From the cell containing the given text, extract its center point as [x, y] coordinate. 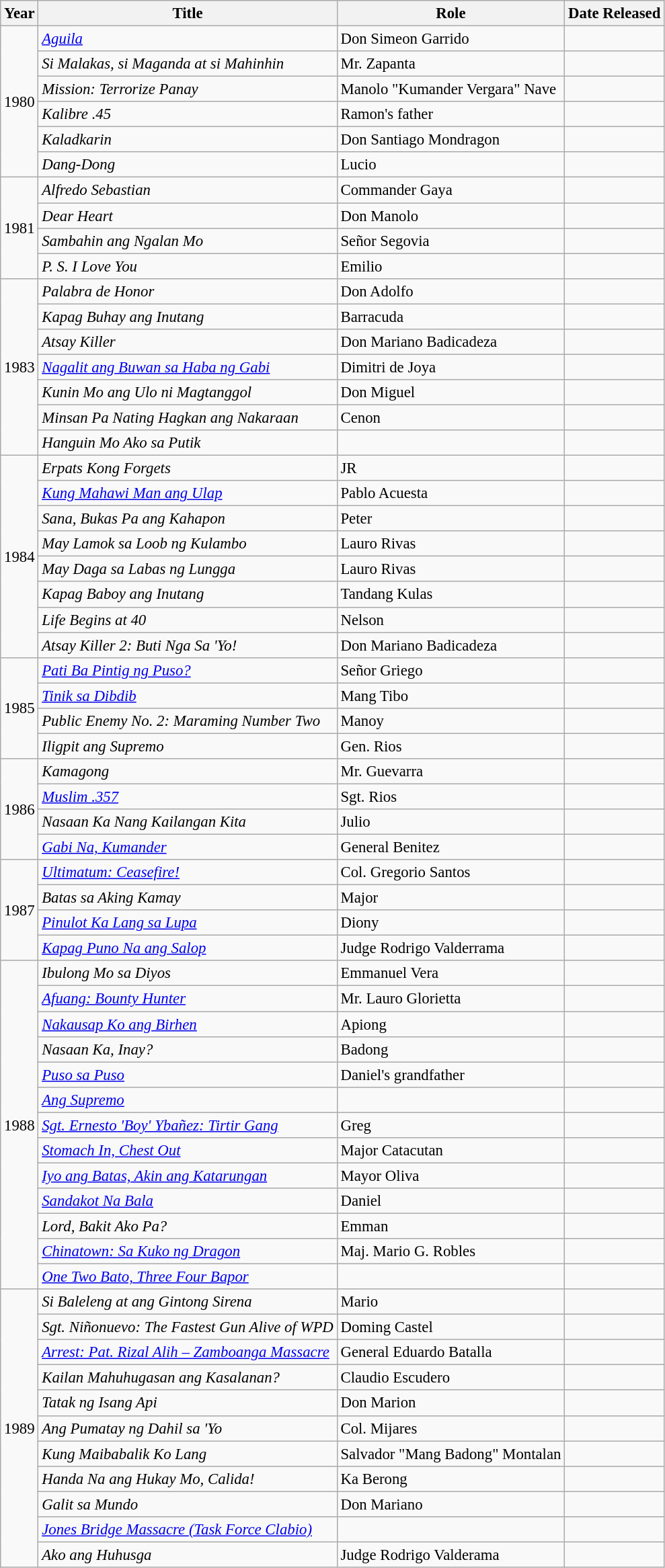
General Benitez [451, 848]
Don Miguel [451, 393]
Nasaan Ka Nang Kailangan Kita [188, 822]
Ibulong Mo sa Diyos [188, 974]
Don Mariano [451, 1504]
Señor Segovia [451, 241]
Date Released [615, 13]
Erpats Kong Forgets [188, 468]
Greg [451, 1125]
Lord, Bakit Ako Pa? [188, 1226]
Jones Bridge Massacre (Task Force Clabio) [188, 1530]
Gabi Na, Kumander [188, 848]
Year [19, 13]
1988 [19, 1125]
Daniel's grandfather [451, 1075]
Nelson [451, 620]
1989 [19, 1428]
Hanguin Mo Ako sa Putik [188, 443]
Sgt. Niñonuevo: The Fastest Gun Alive of WPD [188, 1327]
Col. Gregorio Santos [451, 872]
Don Manolo [451, 216]
Don Simeon Garrido [451, 39]
Alfredo Sebastian [188, 190]
Badong [451, 1049]
Ultimatum: Ceasefire! [188, 872]
Don Santiago Mondragon [451, 140]
Sgt. Rios [451, 796]
Pablo Acuesta [451, 493]
Col. Mijares [451, 1428]
Kalibre .45 [188, 114]
Si Baleleng at ang Gintong Sirena [188, 1302]
Sgt. Ernesto 'Boy' Ybañez: Tirtir Gang [188, 1125]
Salvador "Mang Badong" Montalan [451, 1454]
Kapag Buhay ang Inutang [188, 317]
One Two Bato, Three Four Bapor [188, 1277]
P. S. I Love You [188, 266]
Puso sa Puso [188, 1075]
Atsay Killer 2: Buti Nga Sa 'Yo! [188, 645]
General Eduardo Batalla [451, 1352]
Sambahin ang Ngalan Mo [188, 241]
Kung Mahawi Man ang Ulap [188, 493]
Handa Na ang Hukay Mo, Calida! [188, 1479]
May Daga sa Labas ng Lungga [188, 569]
Sandakot Na Bala [188, 1201]
Judge Rodrigo Valderrama [451, 948]
Emilio [451, 266]
Life Begins at 40 [188, 620]
Judge Rodrigo Valderama [451, 1555]
Aguila [188, 39]
Julio [451, 822]
Nakausap Ko ang Birhen [188, 1024]
Peter [451, 519]
Chinatown: Sa Kuko ng Dragon [188, 1251]
Kapag Puno Na ang Salop [188, 948]
Don Marion [451, 1403]
Mr. Zapanta [451, 64]
Gen. Rios [451, 746]
Si Malakas, si Maganda at si Mahinhin [188, 64]
1987 [19, 910]
1980 [19, 102]
Ka Berong [451, 1479]
Mission: Terrorize Panay [188, 89]
Batas sa Aking Kamay [188, 898]
Manolo "Kumander Vergara" Nave [451, 89]
Pinulot Ka Lang sa Lupa [188, 923]
Don Adolfo [451, 291]
Maj. Mario G. Robles [451, 1251]
1984 [19, 556]
Tatak ng Isang Api [188, 1403]
Emmanuel Vera [451, 974]
1985 [19, 708]
Ang Pumatay ng Dahil sa 'Yo [188, 1428]
Stomach In, Chest Out [188, 1151]
Dear Heart [188, 216]
1983 [19, 367]
Dang-Dong [188, 165]
Apiong [451, 1024]
Diony [451, 923]
Tandang Kulas [451, 595]
Ako ang Huhusga [188, 1555]
May Lamok sa Loob ng Kulambo [188, 544]
Barracuda [451, 317]
Public Enemy No. 2: Maraming Number Two [188, 721]
Dimitri de Joya [451, 367]
Doming Castel [451, 1327]
Kamagong [188, 772]
Mayor Oliva [451, 1175]
Daniel [451, 1201]
Kailan Mahuhugasan ang Kasalanan? [188, 1378]
Galit sa Mundo [188, 1504]
Title [188, 13]
Nagalit ang Buwan sa Haba ng Gabi [188, 367]
Claudio Escudero [451, 1378]
Iligpit ang Supremo [188, 746]
Emman [451, 1226]
Arrest: Pat. Rizal Alih – Zamboanga Massacre [188, 1352]
Muslim .357 [188, 796]
Atsay Killer [188, 342]
Pati Ba Pintig ng Puso? [188, 670]
Palabra de Honor [188, 291]
1986 [19, 809]
Nasaan Ka, Inay? [188, 1049]
Mr. Lauro Glorietta [451, 999]
Mang Tibo [451, 696]
Major Catacutan [451, 1151]
Kapag Baboy ang Inutang [188, 595]
Sana, Bukas Pa ang Kahapon [188, 519]
Mr. Guevarra [451, 772]
Mario [451, 1302]
Commander Gaya [451, 190]
Kunin Mo ang Ulo ni Magtanggol [188, 393]
Kaladkarin [188, 140]
Cenon [451, 417]
Iyo ang Batas, Akin ang Katarungan [188, 1175]
Ramon's father [451, 114]
Afuang: Bounty Hunter [188, 999]
Kung Maibabalik Ko Lang [188, 1454]
Lucio [451, 165]
Tinik sa Dibdib [188, 696]
Manoy [451, 721]
Señor Griego [451, 670]
1981 [19, 228]
Major [451, 898]
Role [451, 13]
Minsan Pa Nating Hagkan ang Nakaraan [188, 417]
Ang Supremo [188, 1100]
JR [451, 468]
